Determine the [X, Y] coordinate at the center of the cell enclosing the given text.  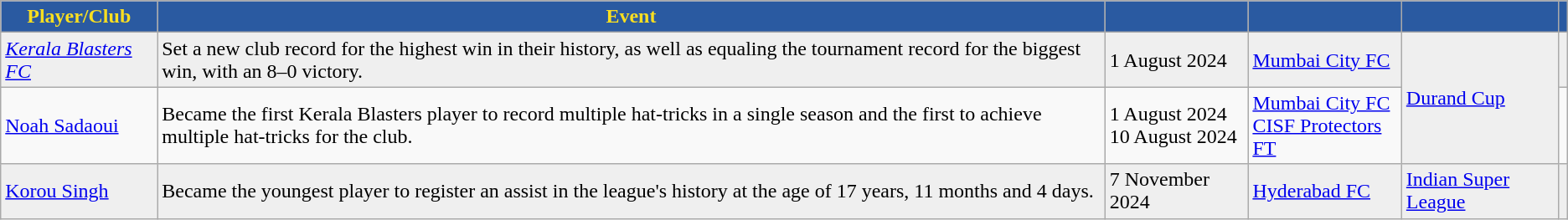
Event [632, 17]
Mumbai City FC [1325, 60]
Hyderabad FC [1325, 191]
Became the first Kerala Blasters player to record multiple hat-tricks in a single season and the first to achieve multiple hat-tricks for the club. [632, 125]
Korou Singh [79, 191]
1 August 2024 [1176, 60]
Kerala Blasters FC [79, 60]
Mumbai City FC CISF Protectors FT [1325, 125]
Noah Sadaoui [79, 125]
Indian Super League [1479, 191]
Durand Cup [1479, 99]
7 November 2024 [1176, 191]
1 August 202410 August 2024 [1176, 125]
Player/Club [79, 17]
Set a new club record for the highest win in their history, as well as equaling the tournament record for the biggest win, with an 8–0 victory. [632, 60]
Became the youngest player to register an assist in the league's history at the age of 17 years, 11 months and 4 days. [632, 191]
